Locate the cell with the specified text and output its [x, y] center coordinate. 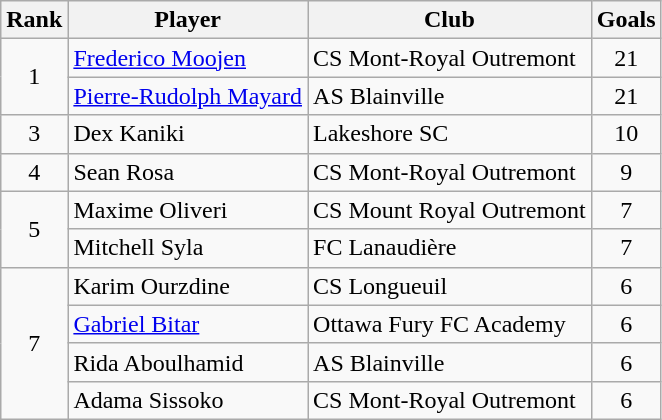
4 [34, 172]
Gabriel Bitar [188, 324]
Sean Rosa [188, 172]
9 [626, 172]
Rank [34, 20]
1 [34, 77]
Club [450, 20]
FC Lanaudière [450, 248]
Frederico Moojen [188, 58]
CS Mount Royal Outremont [450, 210]
Karim Ourzdine [188, 286]
3 [34, 134]
Adama Sissoko [188, 400]
Mitchell Syla [188, 248]
CS Longueuil [450, 286]
Player [188, 20]
Rida Aboulhamid [188, 362]
Maxime Oliveri [188, 210]
10 [626, 134]
Goals [626, 20]
5 [34, 229]
Pierre-Rudolph Mayard [188, 96]
Lakeshore SC [450, 134]
Dex Kaniki [188, 134]
Ottawa Fury FC Academy [450, 324]
